Locate the cell with the specified text and output its (x, y) center coordinate. 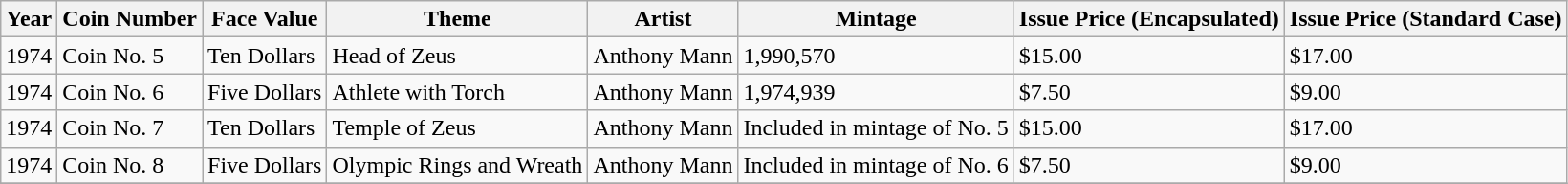
Temple of Zeus (457, 128)
Year (29, 19)
Athlete with Torch (457, 92)
Coin Number (130, 19)
Coin No. 6 (130, 92)
Issue Price (Standard Case) (1426, 19)
1,974,939 (876, 92)
Face Value (265, 19)
Theme (457, 19)
Issue Price (Encapsulated) (1149, 19)
1,990,570 (876, 56)
Head of Zeus (457, 56)
Olympic Rings and Wreath (457, 165)
Coin No. 7 (130, 128)
Coin No. 5 (130, 56)
Coin No. 8 (130, 165)
Artist (664, 19)
Included in mintage of No. 6 (876, 165)
Mintage (876, 19)
Included in mintage of No. 5 (876, 128)
